Pinpoint the cell where the given text exists, returning its [x, y] midpoint coordinate. 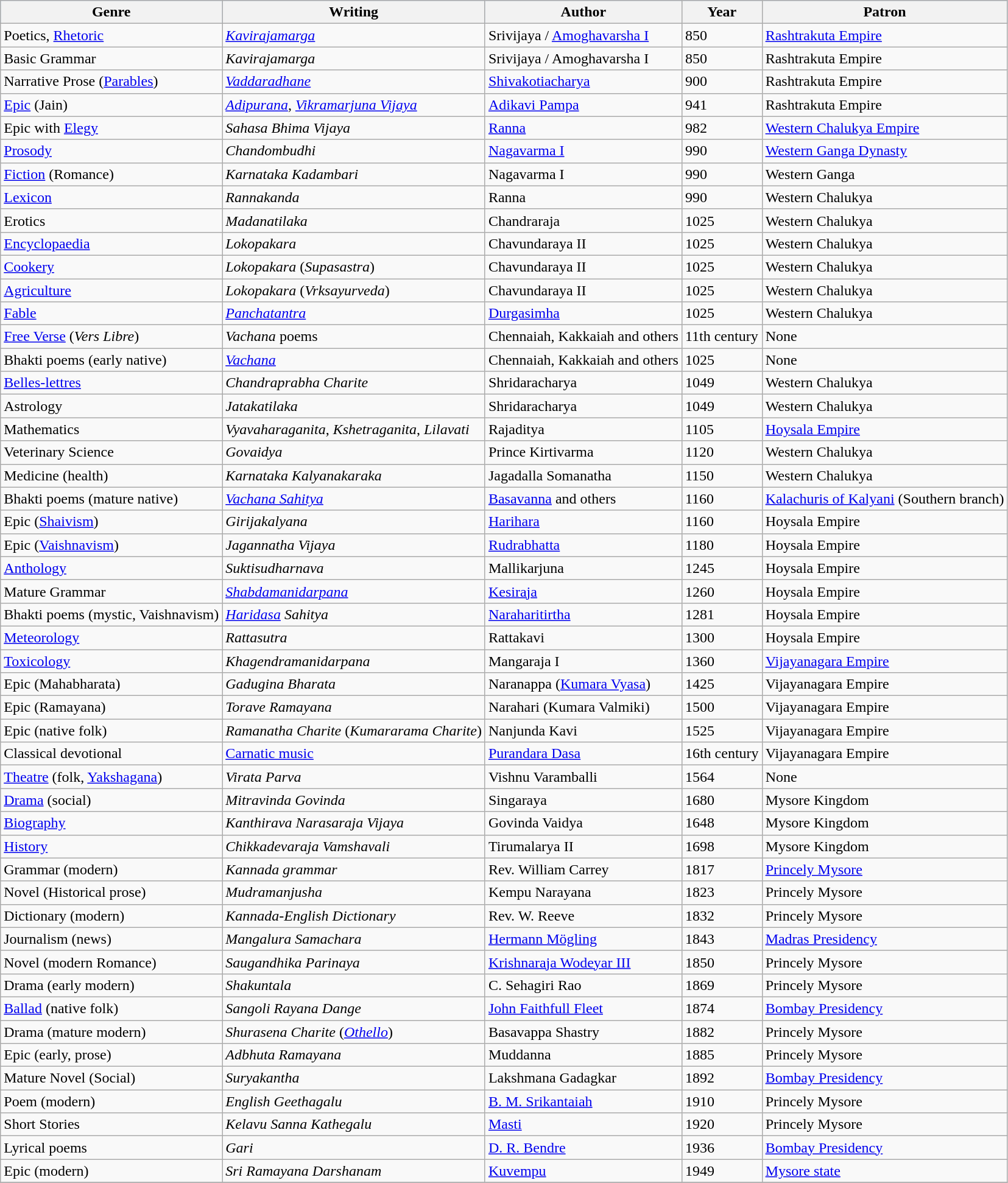
Lokopakara (Supasastra) [354, 267]
B. M. Srikantaiah [583, 1101]
Vaddaradhane [354, 82]
Western Chalukya Empire [884, 128]
Purandara Dasa [583, 754]
1874 [722, 1008]
Harihara [583, 522]
Karnataka Kalyanakaraka [354, 476]
Naraharitirtha [583, 614]
Karnataka Kadambari [354, 174]
1885 [722, 1055]
Rudrabhatta [583, 545]
Shabdamanidarpana [354, 591]
Madras Presidency [884, 939]
Bhakti poems (early native) [111, 360]
1920 [722, 1125]
Kesiraja [583, 591]
Genre [111, 12]
Mangaraja I [583, 661]
941 [722, 105]
Kelavu Sanna Kathegalu [354, 1125]
Vishnu Varamballi [583, 777]
Masti [583, 1125]
1869 [722, 985]
Dictionary (modern) [111, 916]
Bhakti poems (mystic, Vaishnavism) [111, 614]
Chandraraja [583, 220]
D. R. Bendre [583, 1148]
Nanjunda Kavi [583, 731]
1850 [722, 962]
Govinda Vaidya [583, 823]
Erotics [111, 220]
Encyclopaedia [111, 244]
Carnatic music [354, 754]
Mature Grammar [111, 591]
Saugandhika Parinaya [354, 962]
Kuvempu [583, 1171]
Drama (social) [111, 800]
Adipurana, Vikramarjuna Vijaya [354, 105]
Sri Ramayana Darshanam [354, 1171]
Suktisudharnava [354, 568]
Mysore state [884, 1171]
Prince Kirtivarma [583, 452]
Kannada grammar [354, 869]
Sangoli Rayana Dange [354, 1008]
Adikavi Pampa [583, 105]
Medicine (health) [111, 476]
1300 [722, 637]
Novel (Historical prose) [111, 893]
Lakshmana Gadagkar [583, 1078]
Author [583, 12]
Rattasutra [354, 637]
Epic (native folk) [111, 731]
Basavappa Shastry [583, 1032]
1832 [722, 916]
1843 [722, 939]
C. Sehagiri Rao [583, 985]
Sahasa Bhima Vijaya [354, 128]
Vachana [354, 360]
Epic with Elegy [111, 128]
Ramanatha Charite (Kumararama Charite) [354, 731]
1105 [722, 429]
Vachana Sahitya [354, 499]
Grammar (modern) [111, 869]
1823 [722, 893]
Girijakalyana [354, 522]
Western Ganga [884, 174]
Rev. W. Reeve [583, 916]
1360 [722, 661]
1817 [722, 869]
Epic (Ramayana) [111, 707]
Drama (early modern) [111, 985]
1698 [722, 846]
Novel (modern Romance) [111, 962]
Mature Novel (Social) [111, 1078]
Gari [354, 1148]
Mathematics [111, 429]
Panchatantra [354, 314]
1180 [722, 545]
History [111, 846]
1425 [722, 684]
Kalachuris of Kalyani (Southern branch) [884, 499]
Vachana poems [354, 337]
Mangalura Samachara [354, 939]
Narrative Prose (Parables) [111, 82]
Patron [884, 12]
Narahari (Kumara Valmiki) [583, 707]
Lokopakara (Vrksayurveda) [354, 290]
Virata Parva [354, 777]
Epic (Mahabharata) [111, 684]
1910 [722, 1101]
Torave Ramayana [354, 707]
Chandraprabha Charite [354, 383]
Biography [111, 823]
Jagannatha Vijaya [354, 545]
1882 [722, 1032]
Chikkadevaraja Vamshavali [354, 846]
Epic (Shaivism) [111, 522]
Kannada-English Dictionary [354, 916]
1564 [722, 777]
Basavanna and others [583, 499]
Poem (modern) [111, 1101]
Durgasimha [583, 314]
Gadugina Bharata [354, 684]
11th century [722, 337]
Poetics, Rhetoric [111, 35]
1150 [722, 476]
Ballad (native folk) [111, 1008]
Belles-lettres [111, 383]
1648 [722, 823]
Lyrical poems [111, 1148]
Rev. William Carrey [583, 869]
Rajaditya [583, 429]
Vyavaharaganita, Kshetraganita, Lilavati [354, 429]
Kempu Narayana [583, 893]
Madanatilaka [354, 220]
1500 [722, 707]
Jatakatilaka [354, 406]
Mudramanjusha [354, 893]
John Faithfull Fleet [583, 1008]
900 [722, 82]
Western Ganga Dynasty [884, 151]
Toxicology [111, 661]
1525 [722, 731]
Epic (modern) [111, 1171]
Meteorology [111, 637]
Lexicon [111, 197]
Rattakavi [583, 637]
Writing [354, 12]
Epic (early, prose) [111, 1055]
1949 [722, 1171]
Suryakantha [354, 1078]
Bhakti poems (mature native) [111, 499]
Free Verse (Vers Libre) [111, 337]
1936 [722, 1148]
Epic (Vaishnavism) [111, 545]
Epic (Jain) [111, 105]
Tirumalarya II [583, 846]
Hermann Mögling [583, 939]
Year [722, 12]
982 [722, 128]
1680 [722, 800]
1120 [722, 452]
Krishnaraja Wodeyar III [583, 962]
Fable [111, 314]
Mitravinda Govinda [354, 800]
Shivakotiacharya [583, 82]
English Geethagalu [354, 1101]
Fiction (Romance) [111, 174]
Chandombudhi [354, 151]
Naranappa (Kumara Vyasa) [583, 684]
Astrology [111, 406]
Mallikarjuna [583, 568]
Veterinary Science [111, 452]
Shakuntala [354, 985]
Shurasena Charite (Othello) [354, 1032]
16th century [722, 754]
1260 [722, 591]
Jagadalla Somanatha [583, 476]
Govaidya [354, 452]
Khagendramanidarpana [354, 661]
Rannakanda [354, 197]
Lokopakara [354, 244]
Journalism (news) [111, 939]
Kanthirava Narasaraja Vijaya [354, 823]
1281 [722, 614]
Muddanna [583, 1055]
Haridasa Sahitya [354, 614]
Agriculture [111, 290]
Theatre (folk, Yakshagana) [111, 777]
Anthology [111, 568]
Classical devotional [111, 754]
Cookery [111, 267]
Prosody [111, 151]
Basic Grammar [111, 58]
Short Stories [111, 1125]
Singaraya [583, 800]
1892 [722, 1078]
Drama (mature modern) [111, 1032]
Adbhuta Ramayana [354, 1055]
1245 [722, 568]
